Return (X, Y) of the center of cell containing provided text 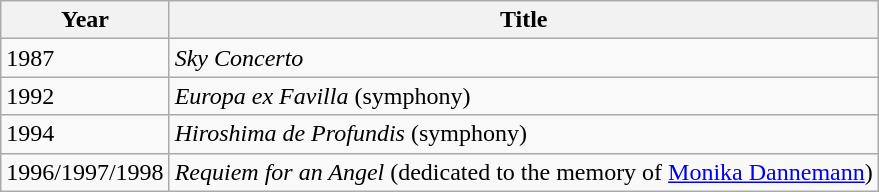
Title (524, 20)
1992 (85, 96)
1996/1997/1998 (85, 172)
Sky Concerto (524, 58)
Year (85, 20)
Hiroshima de Profundis (symphony) (524, 134)
Europa ex Favilla (symphony) (524, 96)
1987 (85, 58)
Requiem for an Angel (dedicated to the memory of Monika Dannemann) (524, 172)
1994 (85, 134)
